Identify which cell holds the provided text, then report its (x, y) central coordinate. 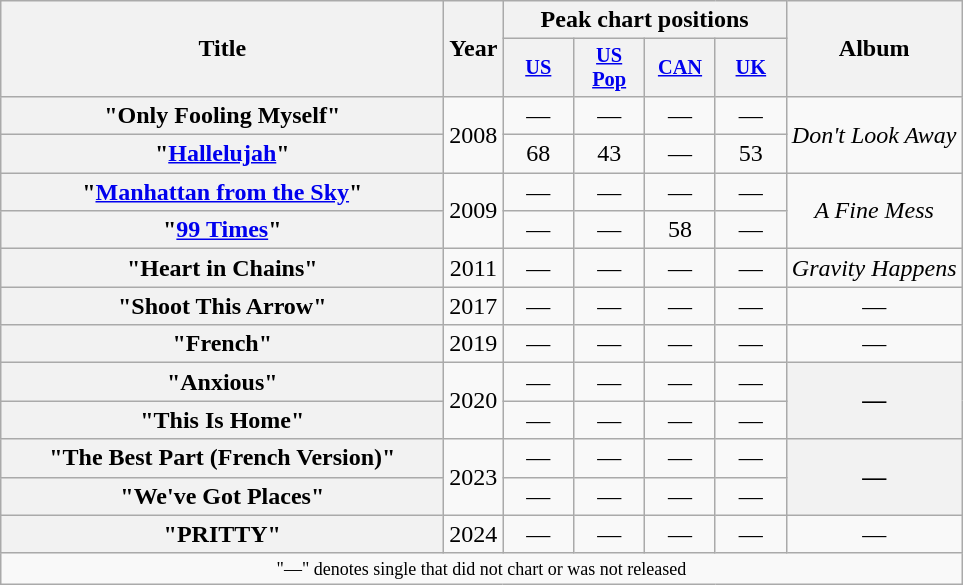
2024 (474, 534)
43 (610, 154)
"Manhattan from the Sky" (222, 192)
"99 Times" (222, 230)
"PRITTY" (222, 534)
Title (222, 49)
UK (750, 68)
53 (750, 154)
A Fine Mess (874, 211)
58 (680, 230)
2023 (474, 477)
US (538, 68)
"French" (222, 344)
CAN (680, 68)
"Shoot This Arrow" (222, 306)
2017 (474, 306)
2008 (474, 134)
Album (874, 49)
"—" denotes single that did not chart or was not released (482, 568)
USPop (610, 68)
Peak chart positions (644, 20)
"Anxious" (222, 382)
"Hallelujah" (222, 154)
"This Is Home" (222, 420)
"We've Got Places" (222, 496)
2019 (474, 344)
Year (474, 49)
"The Best Part (French Version)" (222, 458)
"Only Fooling Myself" (222, 115)
Gravity Happens (874, 268)
"Heart in Chains" (222, 268)
2011 (474, 268)
68 (538, 154)
2020 (474, 401)
Don't Look Away (874, 134)
2009 (474, 211)
